Scan for the cell matching the given text and deliver its (X, Y) coordinate at center. 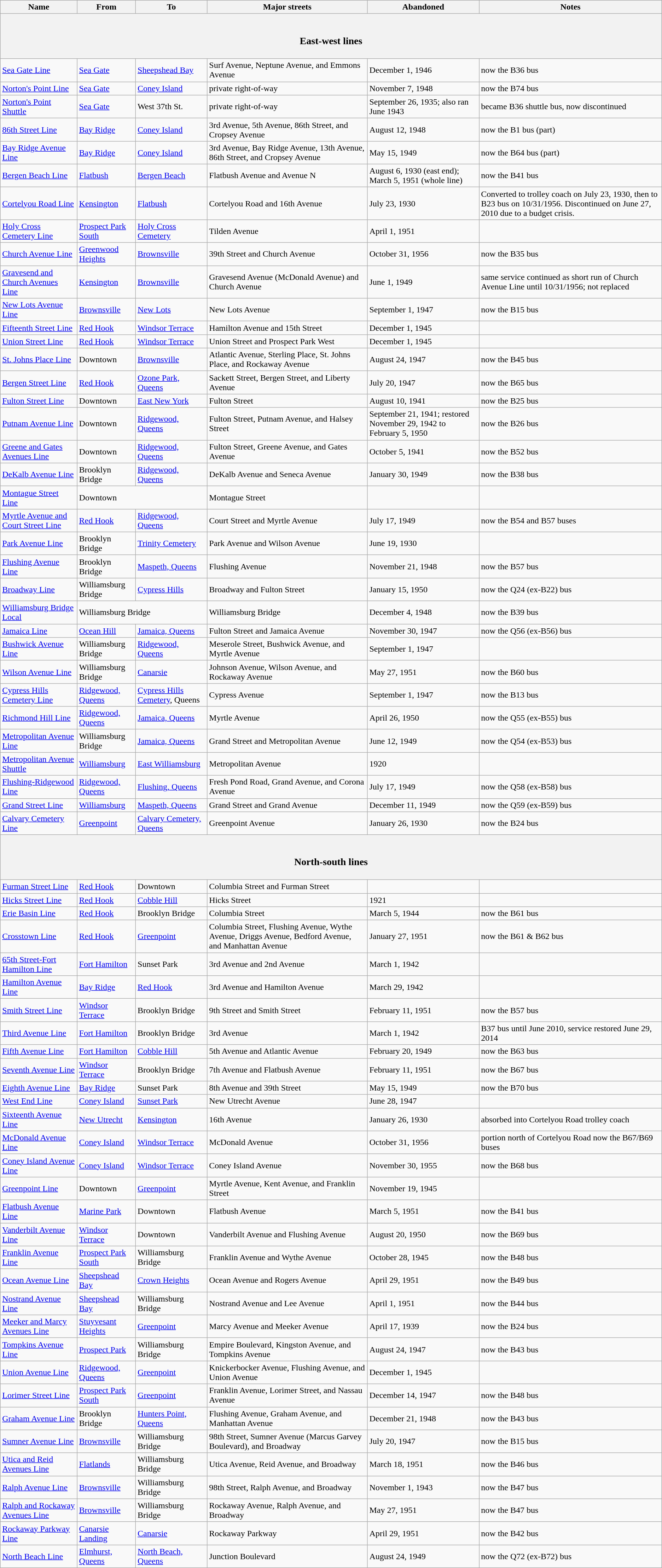
Erie Basin Line (39, 914)
March 29, 1942 (423, 987)
August 12, 1948 (423, 129)
Grand Street Line (39, 805)
now the B52 bus (570, 452)
DeKalb Avenue and Seneca Avenue (287, 474)
Cypress Avenue (287, 695)
June 19, 1930 (423, 544)
December 14, 1947 (423, 1395)
Bergen Street Line (39, 382)
Bergen Beach (172, 175)
Williamsburg Bridge Local (39, 613)
now the B64 bus (part) (570, 153)
New Utrecht Avenue (287, 1101)
39th Street and Church Avenue (287, 254)
now the Q24 (ex-B22) bus (570, 589)
Holy Cross Cemetery Line (39, 231)
Eighth Avenue Line (39, 1088)
Utica and Reid Avenues Line (39, 1464)
98th Street, Ralph Avenue, and Broadway (287, 1487)
now the B13 bus (570, 695)
Rockaway Parkway (287, 1533)
Hicks Street Line (39, 900)
Fulton Street (287, 401)
Ralph Avenue Line (39, 1487)
Greene and Gates Avenues Line (39, 452)
Franklin Avenue Line (39, 1257)
now the Q54 (ex-B53) bus (570, 741)
now the B60 bus (570, 672)
Tilden Avenue (287, 231)
Flushing Avenue, Graham Avenue, and Manhattan Avenue (287, 1419)
now the B42 bus (570, 1533)
Ocean Avenue and Rogers Avenue (287, 1281)
Marine Park (106, 1211)
December 21, 1948 (423, 1419)
New Lots Avenue Line (39, 310)
Park Avenue Line (39, 544)
January 15, 1950 (423, 589)
Broadway Line (39, 589)
Meserole Street, Bushwick Avenue, and Myrtle Avenue (287, 649)
now the B49 bus (570, 1281)
August 24, 1949 (423, 1556)
3rd Avenue (287, 1033)
now the B46 bus (570, 1464)
Smith Street Line (39, 1010)
Norton's Point Line (39, 88)
Nostrand Avenue Line (39, 1303)
now the B68 bus (570, 1165)
Ocean Hill (106, 631)
March 5, 1951 (423, 1211)
now the B69 bus (570, 1234)
Vanderbilt Avenue Line (39, 1234)
65th Street-Fort Hamilton Line (39, 964)
To (172, 7)
Name (39, 7)
Trinity Cemetery (172, 544)
Franklin Avenue and Wythe Avenue (287, 1257)
November 19, 1945 (423, 1188)
3rd Avenue, 5th Avenue, 86th Street, and Cropsey Avenue (287, 129)
Flushing-Ridgewood Line (39, 787)
Sixteenth Avenue Line (39, 1120)
Fulton Street and Jamaica Avenue (287, 631)
Hicks Street (287, 900)
March 18, 1951 (423, 1464)
West End Line (39, 1101)
86th Street Line (39, 129)
Rockaway Parkway Line (39, 1533)
Cypress Hills Cemetery Line (39, 695)
Johnson Avenue, Wilson Avenue, and Rockaway Avenue (287, 672)
June 12, 1949 (423, 741)
Wilson Avenue Line (39, 672)
North Beach Line (39, 1556)
Myrtle Avenue and Court Street Line (39, 520)
now the B26 bus (570, 424)
Grand Street and Grand Avenue (287, 805)
August 20, 1950 (423, 1234)
June 28, 1947 (423, 1101)
April 17, 1939 (423, 1327)
October 5, 1941 (423, 452)
East Williamsburg (172, 764)
December 1, 1946 (423, 70)
Calvary Cemetery, Queens (172, 823)
now the B65 bus (570, 382)
Broadway and Fulton Street (287, 589)
DeKalb Avenue Line (39, 474)
7th Avenue and Flatbush Avenue (287, 1069)
North Beach, Queens (172, 1556)
November 21, 1948 (423, 566)
Sumner Avenue Line (39, 1441)
now the Q55 (ex-B55) bus (570, 718)
December 11, 1949 (423, 805)
Putnam Avenue Line (39, 424)
Fulton Street Line (39, 401)
December 4, 1948 (423, 613)
Tompkins Avenue Line (39, 1349)
Surf Avenue, Neptune Avenue, and Emmons Avenue (287, 70)
Bay Ridge Avenue Line (39, 153)
Norton's Point Shuttle (39, 107)
From (106, 7)
now the B61 bus (570, 914)
Marcy Avenue and Meeker Avenue (287, 1327)
Stuyvesant Heights (106, 1327)
Fresh Pond Road, Grand Avenue, and Corona Avenue (287, 787)
same service continued as short run of Church Avenue Line until 10/31/1956; not replaced (570, 282)
June 1, 1949 (423, 282)
Ralph and Rockaway Avenues Line (39, 1510)
Columbia Street (287, 914)
East New York (172, 401)
Gravesend Avenue (McDonald Avenue) and Church Avenue (287, 282)
Holy Cross Cemetery (172, 231)
Ozone Park, Queens (172, 382)
Crown Heights (172, 1281)
now the B45 bus (570, 360)
Flushing, Queens (172, 787)
Knickerbocker Avenue, Flushing Avenue, and Union Avenue (287, 1373)
Fifteenth Street Line (39, 328)
Union Avenue Line (39, 1373)
March 5, 1944 (423, 914)
Notes (570, 7)
Meeker and Marcy Avenues Line (39, 1327)
Bushwick Avenue Line (39, 649)
Church Avenue Line (39, 254)
absorbed into Cortelyou Road trolley coach (570, 1120)
January 27, 1951 (423, 936)
Fifth Avenue Line (39, 1051)
January 30, 1949 (423, 474)
November 30, 1947 (423, 631)
now the B54 and B57 buses (570, 520)
Greenpoint Avenue (287, 823)
now the Q72 (ex-B72) bus (570, 1556)
Furman Street Line (39, 886)
November 1, 1943 (423, 1487)
Cortelyou Road and 16th Avenue (287, 203)
Flatbush Avenue Line (39, 1211)
Seventh Avenue Line (39, 1069)
Metropolitan Avenue (287, 764)
now the B44 bus (570, 1303)
now the B67 bus (570, 1069)
Flatlands (106, 1464)
Fulton Street, Greene Avenue, and Gates Avenue (287, 452)
April 26, 1950 (423, 718)
St. Johns Place Line (39, 360)
Montague Street Line (39, 498)
Cortelyou Road Line (39, 203)
8th Avenue and 39th Street (287, 1088)
now the B39 bus (570, 613)
West 37th St. (172, 107)
Flushing Avenue Line (39, 566)
Calvary Cemetery Line (39, 823)
9th Street and Smith Street (287, 1010)
Sea Gate Line (39, 70)
Canarsie Landing (106, 1533)
Prospect Park (106, 1349)
Utica Avenue, Reid Avenue, and Broadway (287, 1464)
Gravesend and Church Avenues Line (39, 282)
Columbia Street and Furman Street (287, 886)
Empire Boulevard, Kingston Avenue, and Tompkins Avenue (287, 1349)
Abandoned (423, 7)
Rockaway Avenue, Ralph Avenue, and Broadway (287, 1510)
3rd Avenue and 2nd Avenue (287, 964)
Myrtle Avenue (287, 718)
portion north of Cortelyou Road now the B67/B69 buses (570, 1142)
Coney Island Avenue (287, 1165)
Flushing Avenue (287, 566)
Sackett Street, Bergen Street, and Liberty Avenue (287, 382)
Lorimer Street Line (39, 1395)
Myrtle Avenue, Kent Avenue, and Franklin Street (287, 1188)
3rd Avenue, Bay Ridge Avenue, 13th Avenue, 86th Street, and Cropsey Avenue (287, 153)
November 7, 1948 (423, 88)
Park Avenue and Wilson Avenue (287, 544)
Columbia Street, Flushing Avenue, Wythe Avenue, Driggs Avenue, Bedford Avenue, and Manhattan Avenue (287, 936)
February 20, 1949 (423, 1051)
now the B38 bus (570, 474)
Hamilton Avenue Line (39, 987)
Greenwood Heights (106, 254)
Montague Street (287, 498)
16th Avenue (287, 1120)
East-west lines (331, 36)
Franklin Avenue, Lorimer Street, and Nassau Avenue (287, 1395)
Crosstown Line (39, 936)
August 6, 1930 (east end); March 5, 1951 (whole line) (423, 175)
Bergen Beach Line (39, 175)
Fulton Street, Putnam Avenue, and Halsey Street (287, 424)
July 23, 1930 (423, 203)
Graham Avenue Line (39, 1419)
now the Q58 (ex-B58) bus (570, 787)
North-south lines (331, 857)
B37 bus until June 2010, service restored June 29, 2014 (570, 1033)
Metropolitan Avenue Shuttle (39, 764)
now the B25 bus (570, 401)
Greenpoint Line (39, 1188)
Richmond Hill Line (39, 718)
now the B1 bus (part) (570, 129)
New Lots (172, 310)
Flatbush Avenue (287, 1211)
Jamaica Line (39, 631)
Union Street Line (39, 341)
5th Avenue and Atlantic Avenue (287, 1051)
New Lots Avenue (287, 310)
now the B61 & B62 bus (570, 936)
3rd Avenue and Hamilton Avenue (287, 987)
Flatbush Avenue and Avenue N (287, 175)
Grand Street and Metropolitan Avenue (287, 741)
Union Street and Prospect Park West (287, 341)
now the B63 bus (570, 1051)
New Utrecht (106, 1120)
McDonald Avenue (287, 1142)
August 10, 1941 (423, 401)
Court Street and Myrtle Avenue (287, 520)
Converted to trolley coach on July 23, 1930, then to B23 bus on 10/31/1956. Discontinued on June 27, 2010 due to a budget crisis. (570, 203)
Hamilton Avenue and 15th Street (287, 328)
1921 (423, 900)
now the B35 bus (570, 254)
now the B36 bus (570, 70)
Coney Island Avenue Line (39, 1165)
Atlantic Avenue, Sterling Place, St. Johns Place, and Rockaway Avenue (287, 360)
Junction Boulevard (287, 1556)
McDonald Avenue Line (39, 1142)
Ocean Avenue Line (39, 1281)
Metropolitan Avenue Line (39, 741)
now the Q59 (ex-B59) bus (570, 805)
November 30, 1955 (423, 1165)
Elmhurst, Queens (106, 1556)
Third Avenue Line (39, 1033)
Major streets (287, 7)
98th Street, Sumner Avenue (Marcus Garvey Boulevard), and Broadway (287, 1441)
September 21, 1941; restored November 29, 1942 to February 5, 1950 (423, 424)
September 26, 1935; also ran June 1943 (423, 107)
now the Q56 (ex-B56) bus (570, 631)
became B36 shuttle bus, now discontinued (570, 107)
1920 (423, 764)
Nostrand Avenue and Lee Avenue (287, 1303)
Hunters Point, Queens (172, 1419)
now the B70 bus (570, 1088)
Cypress Hills (172, 589)
now the B74 bus (570, 88)
Cypress Hills Cemetery, Queens (172, 695)
October 28, 1945 (423, 1257)
Vanderbilt Avenue and Flushing Avenue (287, 1234)
